Return [x, y] of the center of cell containing provided text 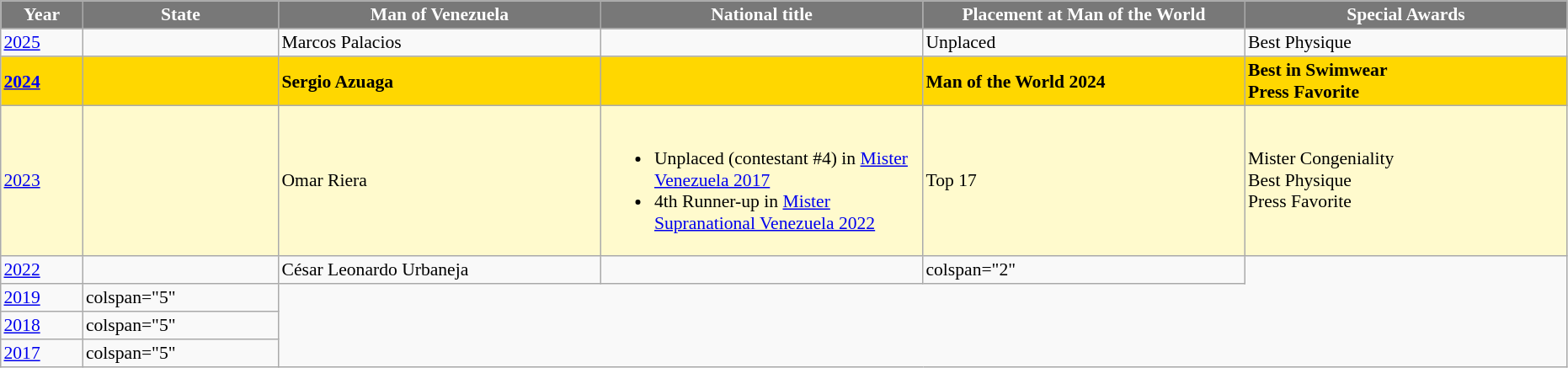
Best Physique [1405, 42]
State [180, 15]
Sergio Azuaga [440, 81]
Mister Congeniality Best Physique Press Favorite [1405, 180]
Man of the World 2024 [1084, 81]
2018 [42, 325]
Man of Venezuela [440, 15]
2022 [42, 269]
Special Awards [1405, 15]
Top 17 [1084, 180]
2024 [42, 81]
Unplaced [1084, 42]
Best in Swimwear Press Favorite [1405, 81]
National title [761, 15]
2019 [42, 296]
2023 [42, 180]
Year [42, 15]
Omar Riera [440, 180]
2025 [42, 42]
César Leonardo Urbaneja [440, 269]
Unplaced (contestant #4) in Mister Venezuela 20174th Runner-up in Mister Supranational Venezuela 2022 [761, 180]
Placement at Man of the World [1084, 15]
2017 [42, 352]
colspan="2" [1084, 269]
Marcos Palacios [440, 42]
